From the cell containing the given text, extract its center point as [X, Y] coordinate. 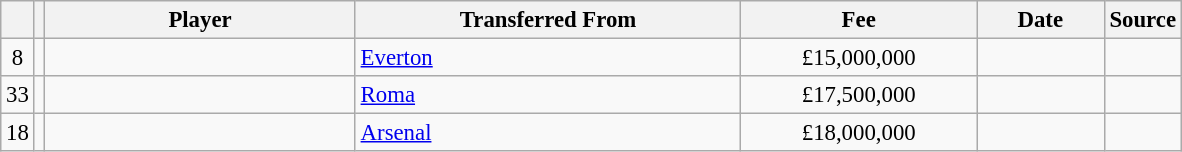
18 [18, 133]
£17,500,000 [859, 95]
Player [200, 20]
Transferred From [548, 20]
£15,000,000 [859, 58]
Fee [859, 20]
£18,000,000 [859, 133]
Everton [548, 58]
Date [1040, 20]
8 [18, 58]
Source [1142, 20]
Roma [548, 95]
33 [18, 95]
Arsenal [548, 133]
